Find where the given text appears and provide that cell's center as [x, y] coordinate. 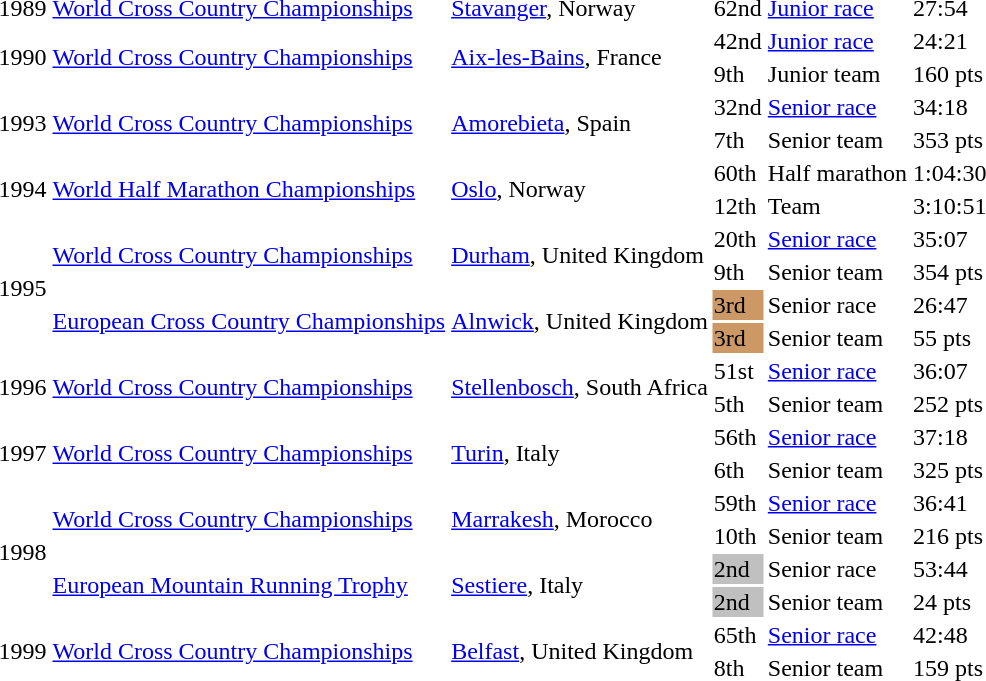
Sestiere, Italy [580, 586]
6th [738, 470]
Durham, United Kingdom [580, 256]
Aix-les-Bains, France [580, 58]
European Mountain Running Trophy [249, 586]
12th [738, 206]
Junior team [837, 74]
7th [738, 140]
10th [738, 536]
Alnwick, United Kingdom [580, 322]
42nd [738, 41]
51st [738, 371]
56th [738, 437]
Turin, Italy [580, 454]
European Cross Country Championships [249, 322]
World Half Marathon Championships [249, 190]
20th [738, 239]
60th [738, 173]
Team [837, 206]
Junior race [837, 41]
59th [738, 503]
65th [738, 635]
Oslo, Norway [580, 190]
32nd [738, 107]
Amorebieta, Spain [580, 124]
Stellenbosch, South Africa [580, 388]
Half marathon [837, 173]
Marrakesh, Morocco [580, 520]
5th [738, 404]
